Provide the (X, Y) coordinate of the cell's center where the given text is located.  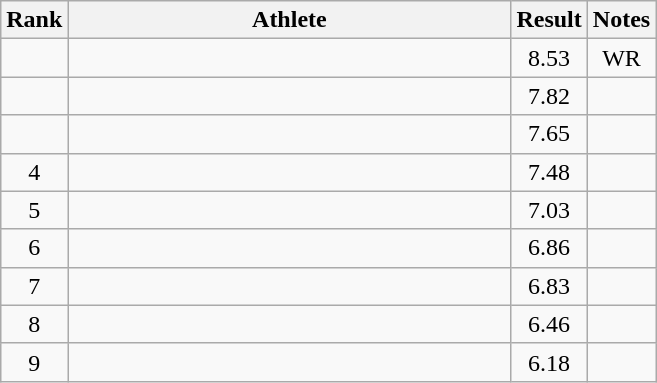
7.03 (549, 210)
7 (34, 286)
6.83 (549, 286)
6.86 (549, 248)
8 (34, 324)
8.53 (549, 58)
7.65 (549, 134)
6.18 (549, 362)
5 (34, 210)
WR (621, 58)
Athlete (290, 20)
Result (549, 20)
7.48 (549, 172)
Notes (621, 20)
7.82 (549, 96)
6.46 (549, 324)
6 (34, 248)
Rank (34, 20)
9 (34, 362)
4 (34, 172)
